Output the [X, Y] coordinate of the center of the cell containing the given text.  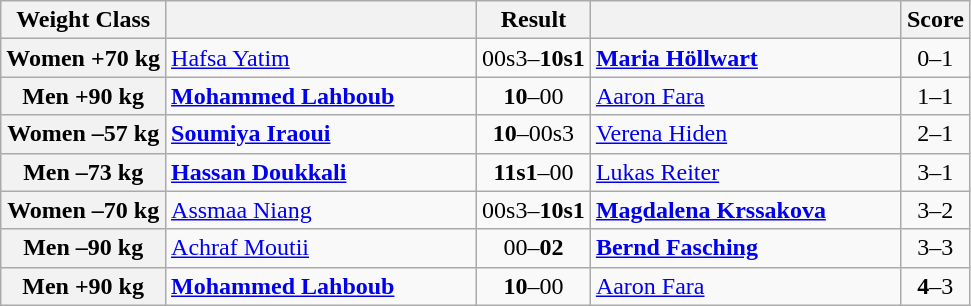
Lukas Reiter [746, 172]
3–2 [935, 210]
2–1 [935, 134]
3–3 [935, 248]
Score [935, 20]
Maria Höllwart [746, 58]
Achraf Moutii [322, 248]
Women –57 kg [84, 134]
4–3 [935, 286]
0–1 [935, 58]
Men –90 kg [84, 248]
Hassan Doukkali [322, 172]
Weight Class [84, 20]
11s1–00 [534, 172]
3–1 [935, 172]
Men –73 kg [84, 172]
10–00s3 [534, 134]
Assmaa Niang [322, 210]
Verena Hiden [746, 134]
00–02 [534, 248]
Bernd Fasching [746, 248]
Result [534, 20]
1–1 [935, 96]
Hafsa Yatim [322, 58]
Women –70 kg [84, 210]
Soumiya Iraoui [322, 134]
Magdalena Krssakova [746, 210]
Women +70 kg [84, 58]
